Extract the [X, Y] coordinate from the center of the cell holding the provided text.  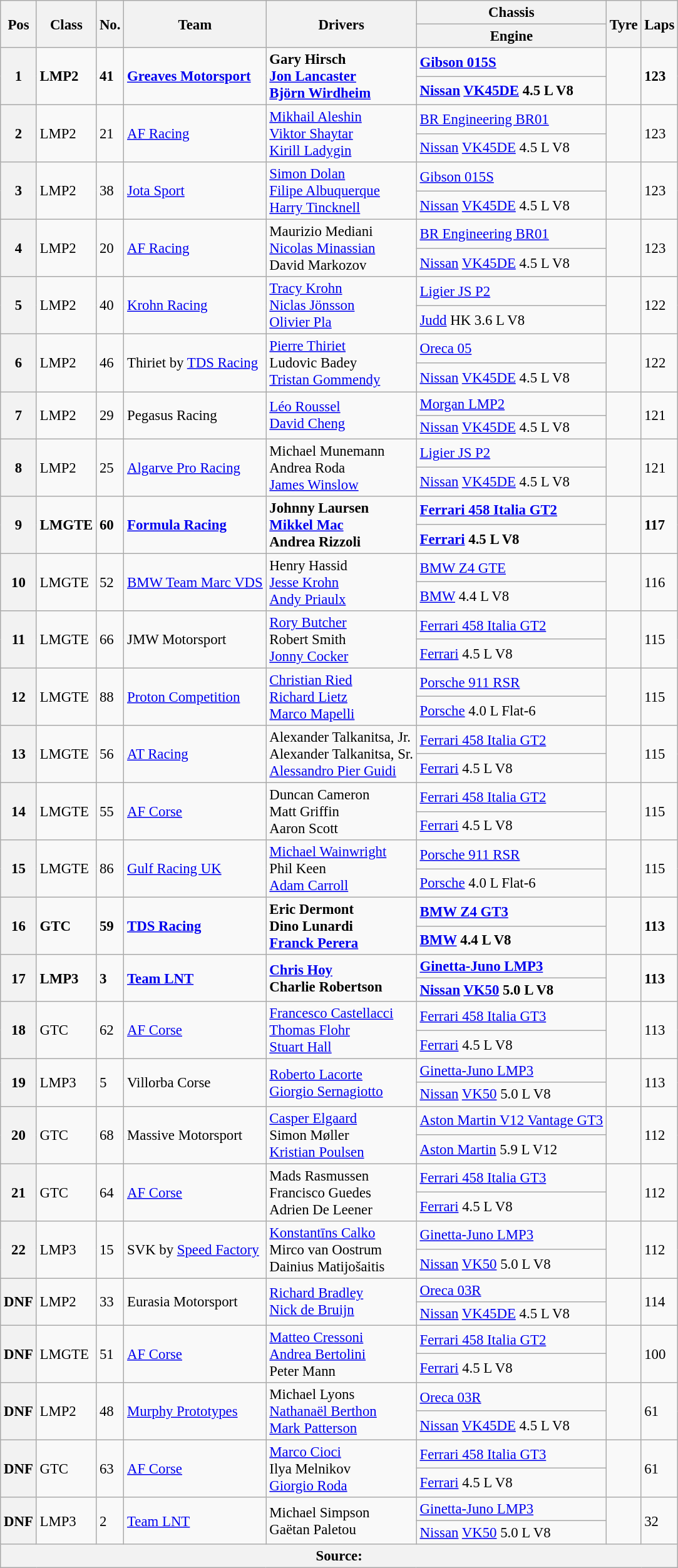
66 [110, 640]
10 [19, 582]
29 [110, 416]
Eric Dermont Dino Lunardi Franck Perera [341, 926]
Gulf Racing UK [195, 869]
Jota Sport [195, 191]
Proton Competition [195, 697]
59 [110, 926]
117 [660, 525]
Konstantīns Calko Mirco van Oostrum Dainius Matijošaitis [341, 1249]
Pierre Thiriet Ludovic Badey Tristan Gommendy [341, 363]
41 [110, 76]
52 [110, 582]
68 [110, 1135]
Murphy Prototypes [195, 1412]
BMW Team Marc VDS [195, 582]
Team [195, 24]
19 [19, 1083]
Simon Dolan Filipe Albuquerque Harry Tincknell [341, 191]
1 [19, 76]
86 [110, 869]
Morgan LMP2 [511, 404]
No. [110, 24]
Oreca 05 [511, 349]
63 [110, 1468]
Duncan Cameron Matt Griffin Aaron Scott [341, 811]
Source: [339, 1556]
9 [19, 525]
88 [110, 697]
18 [19, 1030]
BMW Z4 GTE [511, 568]
Pegasus Racing [195, 416]
Mads Rasmussen Francisco Guedes Adrien De Leener [341, 1192]
Mikhail Aleshin Viktor Shaytar Kirill Ladygin [341, 134]
Michael Lyons Nathanaël Berthon Mark Patterson [341, 1412]
Formula Racing [195, 525]
JMW Motorsport [195, 640]
60 [110, 525]
11 [19, 640]
Eurasia Motorsport [195, 1302]
62 [110, 1030]
Judd HK 3.6 L V8 [511, 320]
114 [660, 1302]
Massive Motorsport [195, 1135]
48 [110, 1412]
Casper Elgaard Simon Møller Kristian Poulsen [341, 1135]
7 [19, 416]
Greaves Motorsport [195, 76]
Aston Martin V12 Vantage GT3 [511, 1120]
Henry Hassid Jesse Krohn Andy Priaulx [341, 582]
Michael Simpson Gaëtan Paletou [341, 1521]
Chris Hoy Charlie Robertson [341, 978]
Krohn Racing [195, 305]
40 [110, 305]
13 [19, 754]
Drivers [341, 24]
64 [110, 1192]
33 [110, 1302]
Francesco Castellacci Thomas Flohr Stuart Hall [341, 1030]
AT Racing [195, 754]
Johnny Laursen Mikkel Mac Andrea Rizzoli [341, 525]
Tyre [624, 24]
16 [19, 926]
Marco Cioci Ilya Melnikov Giorgio Roda [341, 1468]
Michael Wainwright Phil Keen Adam Carroll [341, 869]
Chassis [511, 13]
Léo Roussel David Cheng [341, 416]
46 [110, 363]
Gary Hirsch Jon Lancaster Björn Wirdheim [341, 76]
8 [19, 468]
Rory Butcher Robert Smith Jonny Cocker [341, 640]
56 [110, 754]
100 [660, 1354]
Laps [660, 24]
116 [660, 582]
Villorba Corse [195, 1083]
Maurizio Mediani Nicolas Minassian David Markozov [341, 249]
55 [110, 811]
12 [19, 697]
Algarve Pro Racing [195, 468]
51 [110, 1354]
Thiriet by TDS Racing [195, 363]
Pos [19, 24]
6 [19, 363]
Richard Bradley Nick de Bruijn [341, 1302]
Class [66, 24]
Aston Martin 5.9 L V12 [511, 1149]
Alexander Talkanitsa, Jr. Alexander Talkanitsa, Sr. Alessandro Pier Guidi [341, 754]
Christian Ried Richard Lietz Marco Mapelli [341, 697]
Matteo Cressoni Andrea Bertolini Peter Mann [341, 1354]
17 [19, 978]
Michael Munemann Andrea Roda James Winslow [341, 468]
22 [19, 1249]
SVK by Speed Factory [195, 1249]
TDS Racing [195, 926]
14 [19, 811]
Roberto Lacorte Giorgio Sernagiotto [341, 1083]
Engine [511, 36]
Tracy Krohn Niclas Jönsson Olivier Pla [341, 305]
4 [19, 249]
32 [660, 1521]
25 [110, 468]
38 [110, 191]
BMW Z4 GT3 [511, 912]
